Find where the given text appears and provide that cell's center as (X, Y) coordinate. 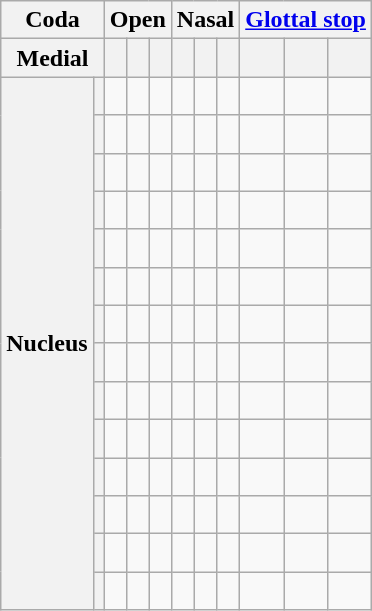
Coda (52, 20)
Nasal (205, 20)
Glottal stop (306, 20)
Open (138, 20)
Nucleus (47, 344)
Medial (52, 58)
